Scan for the cell matching the given text and deliver its (X, Y) coordinate at center. 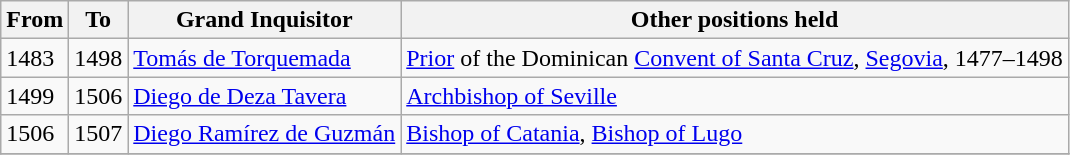
Diego Ramírez de Guzmán (264, 134)
To (98, 20)
1498 (98, 58)
Tomás de Torquemada (264, 58)
Grand Inquisitor (264, 20)
Archbishop of Seville (735, 96)
1507 (98, 134)
Bishop of Catania, Bishop of Lugo (735, 134)
Other positions held (735, 20)
Diego de Deza Tavera (264, 96)
From (35, 20)
1483 (35, 58)
1499 (35, 96)
Prior of the Dominican Convent of Santa Cruz, Segovia, 1477–1498 (735, 58)
